Search for the cell housing the specified text and yield its (X, Y) center coordinate. 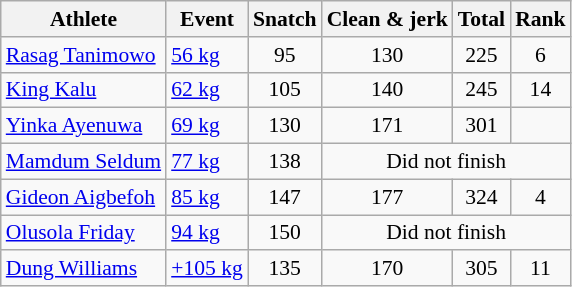
Mamdum Seldum (84, 162)
Gideon Aigbefoh (84, 197)
Rank (540, 19)
138 (285, 162)
140 (388, 90)
69 kg (207, 126)
Athlete (84, 19)
170 (388, 269)
171 (388, 126)
94 kg (207, 233)
Event (207, 19)
95 (285, 55)
177 (388, 197)
301 (482, 126)
Total (482, 19)
225 (482, 55)
Dung Williams (84, 269)
85 kg (207, 197)
56 kg (207, 55)
245 (482, 90)
14 (540, 90)
Olusola Friday (84, 233)
324 (482, 197)
4 (540, 197)
Snatch (285, 19)
6 (540, 55)
150 (285, 233)
Yinka Ayenuwa (84, 126)
King Kalu (84, 90)
Clean & jerk (388, 19)
147 (285, 197)
77 kg (207, 162)
135 (285, 269)
11 (540, 269)
62 kg (207, 90)
Rasag Tanimowo (84, 55)
305 (482, 269)
+105 kg (207, 269)
105 (285, 90)
